Provide the [X, Y] coordinate of the cell's center where the given text is located.  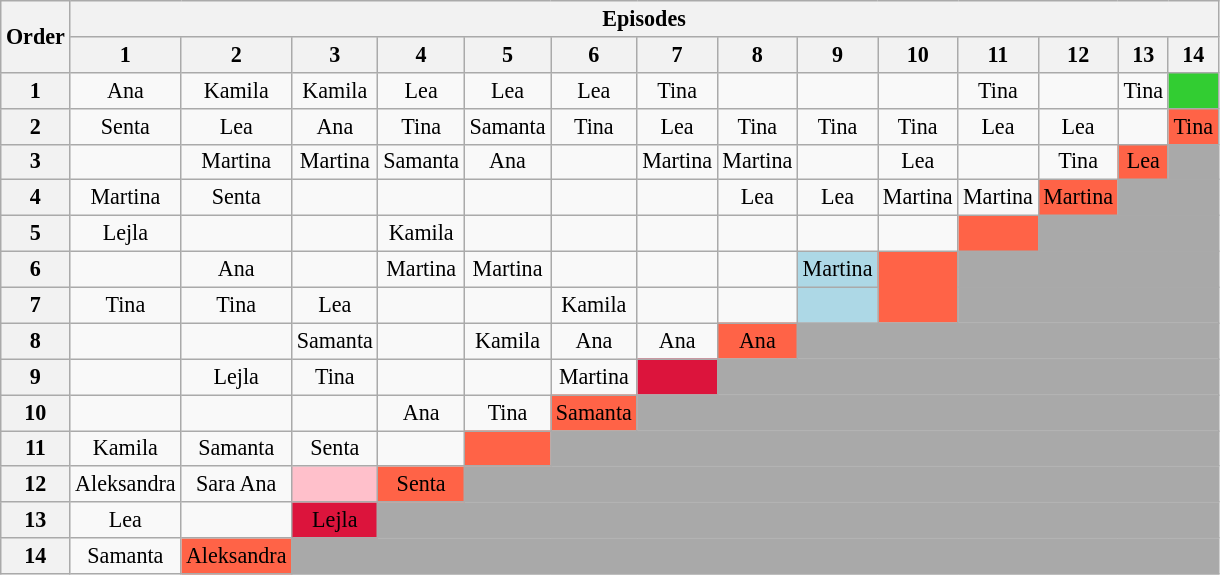
Sara Ana [236, 484]
Episodes [644, 18]
Order [36, 36]
